Scan for the cell matching the given text and deliver its (X, Y) coordinate at center. 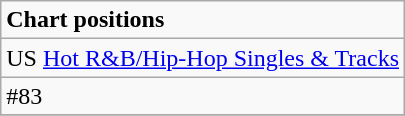
#83 (203, 96)
Chart positions (203, 20)
US Hot R&B/Hip-Hop Singles & Tracks (203, 58)
